Locate the cell with the specified text and output its [x, y] center coordinate. 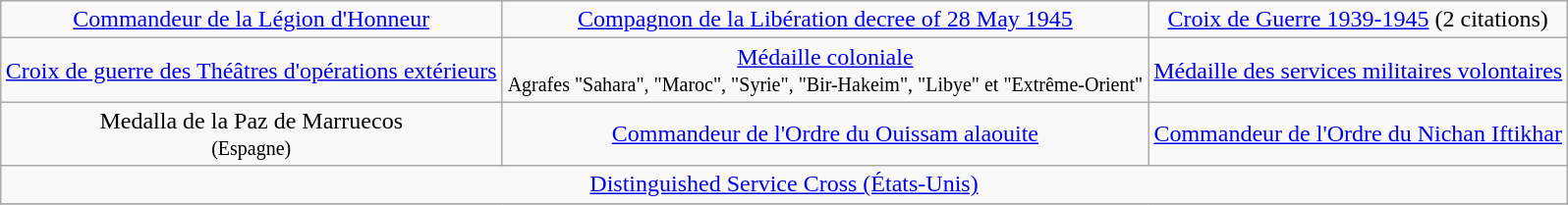
Médaille des services militaires volontaires [1358, 71]
Commandeur de la Légion d'Honneur [252, 20]
Commandeur de l'Ordre du Nichan Iftikhar [1358, 133]
Compagnon de la Libération decree of 28 May 1945 [825, 20]
Croix de Guerre 1939-1945 (2 citations) [1358, 20]
Medalla de la Paz de Marruecos(Espagne) [252, 133]
Distinguished Service Cross (États-Unis) [784, 184]
Commandeur de l'Ordre du Ouissam alaouite [825, 133]
Médaille colonialeAgrafes "Sahara", "Maroc", "Syrie", "Bir-Hakeim", "Libye" et "Extrême-Orient" [825, 71]
Croix de guerre des Théâtres d'opérations extérieurs [252, 71]
